Output the [X, Y] coordinate of the center of the cell containing the given text.  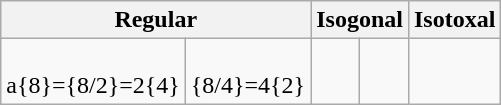
Isotoxal [454, 20]
a{8}={8/2}=2{4} [94, 72]
Isogonal [360, 20]
{8/4}=4{2} [248, 72]
Regular [156, 20]
